Locate the cell with the specified text and output its [x, y] center coordinate. 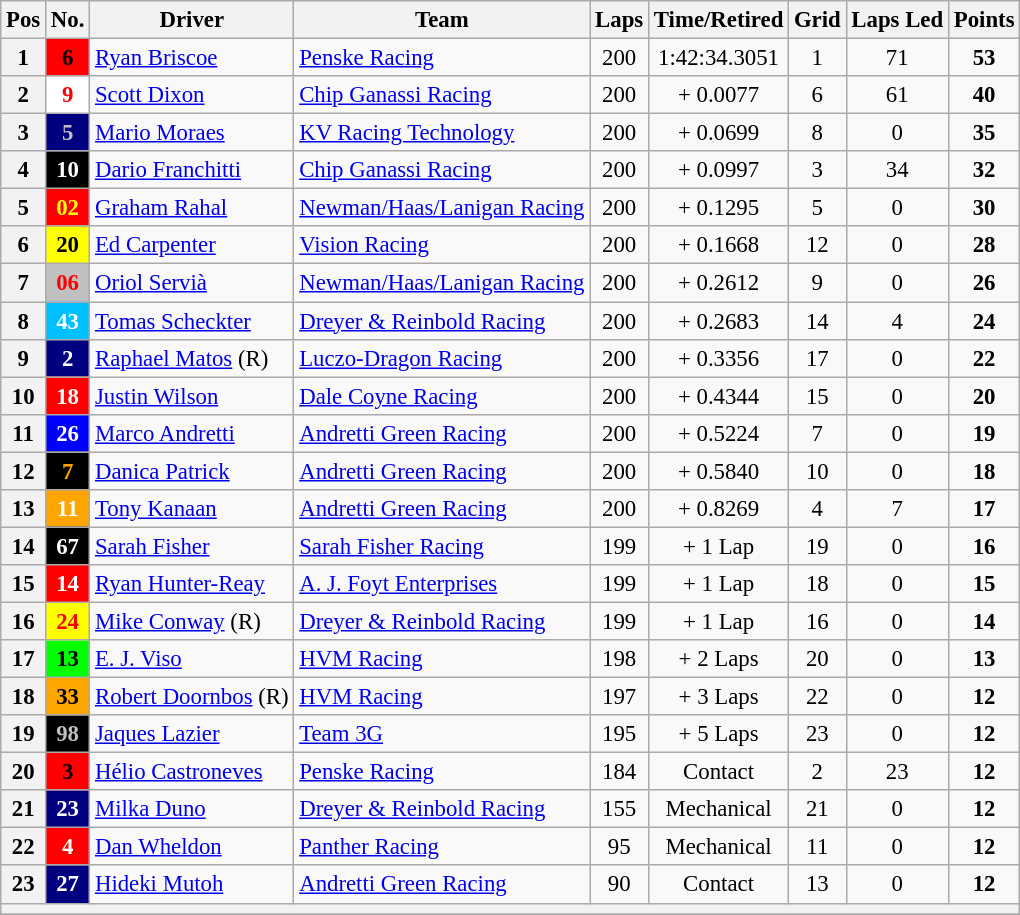
Jaques Lazier [192, 734]
Sarah Fisher [192, 546]
90 [620, 885]
Laps Led [897, 20]
+ 0.1668 [719, 245]
Ryan Hunter-Reay [192, 584]
02 [68, 208]
28 [984, 245]
67 [68, 546]
Hélio Castroneves [192, 772]
Dale Coyne Racing [442, 396]
71 [897, 58]
Oriol Servià [192, 283]
30 [984, 208]
Sarah Fisher Racing [442, 546]
1:42:34.3051 [719, 58]
Driver [192, 20]
33 [68, 697]
No. [68, 20]
Tomas Scheckter [192, 321]
34 [897, 170]
+ 0.2612 [719, 283]
Team 3G [442, 734]
+ 0.4344 [719, 396]
53 [984, 58]
+ 3 Laps [719, 697]
Scott Dixon [192, 95]
Dan Wheldon [192, 847]
Team [442, 20]
Vision Racing [442, 245]
Milka Duno [192, 809]
+ 0.5840 [719, 471]
Panther Racing [442, 847]
E. J. Viso [192, 659]
43 [68, 321]
Raphael Matos (R) [192, 358]
155 [620, 809]
Tony Kanaan [192, 509]
Graham Rahal [192, 208]
06 [68, 283]
32 [984, 170]
Time/Retired [719, 20]
40 [984, 95]
Dario Franchitti [192, 170]
Danica Patrick [192, 471]
+ 0.1295 [719, 208]
Mike Conway (R) [192, 621]
Hideki Mutoh [192, 885]
+ 2 Laps [719, 659]
Marco Andretti [192, 433]
Mario Moraes [192, 133]
+ 0.2683 [719, 321]
184 [620, 772]
98 [68, 734]
Ed Carpenter [192, 245]
Grid [818, 20]
35 [984, 133]
Laps [620, 20]
A. J. Foyt Enterprises [442, 584]
+ 0.0077 [719, 95]
Pos [24, 20]
+ 0.0997 [719, 170]
+ 0.0699 [719, 133]
198 [620, 659]
+ 0.3356 [719, 358]
27 [68, 885]
Justin Wilson [192, 396]
Robert Doornbos (R) [192, 697]
95 [620, 847]
+ 0.8269 [719, 509]
197 [620, 697]
61 [897, 95]
Points [984, 20]
Luczo-Dragon Racing [442, 358]
Ryan Briscoe [192, 58]
KV Racing Technology [442, 133]
+ 0.5224 [719, 433]
195 [620, 734]
+ 5 Laps [719, 734]
